Capture the cell that displays the provided text and extract its (x, y) central coordinate. 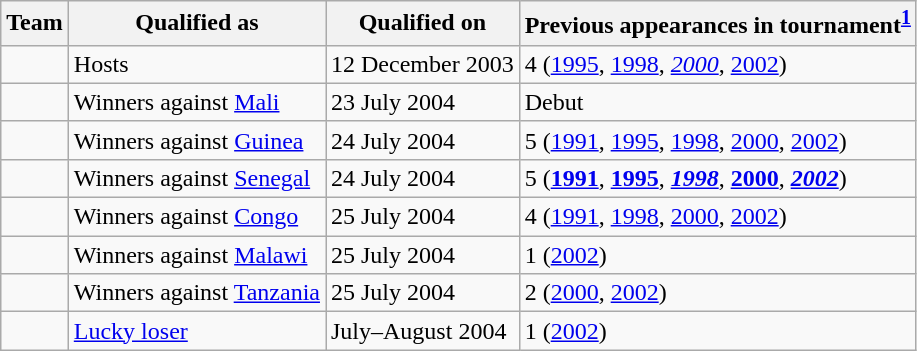
Qualified as (196, 24)
Team (35, 24)
4 (1995, 1998, 2000, 2002) (718, 64)
Winners against Tanzania (196, 293)
Previous appearances in tournament1 (718, 24)
Debut (718, 102)
4 (1991, 1998, 2000, 2002) (718, 217)
Hosts (196, 64)
Lucky loser (196, 331)
Winners against Guinea (196, 140)
Qualified on (423, 24)
July–August 2004 (423, 331)
Winners against Mali (196, 102)
Winners against Congo (196, 217)
2 (2000, 2002) (718, 293)
12 December 2003 (423, 64)
Winners against Malawi (196, 255)
23 July 2004 (423, 102)
Winners against Senegal (196, 178)
